Scan for the cell matching the given text and deliver its (X, Y) coordinate at center. 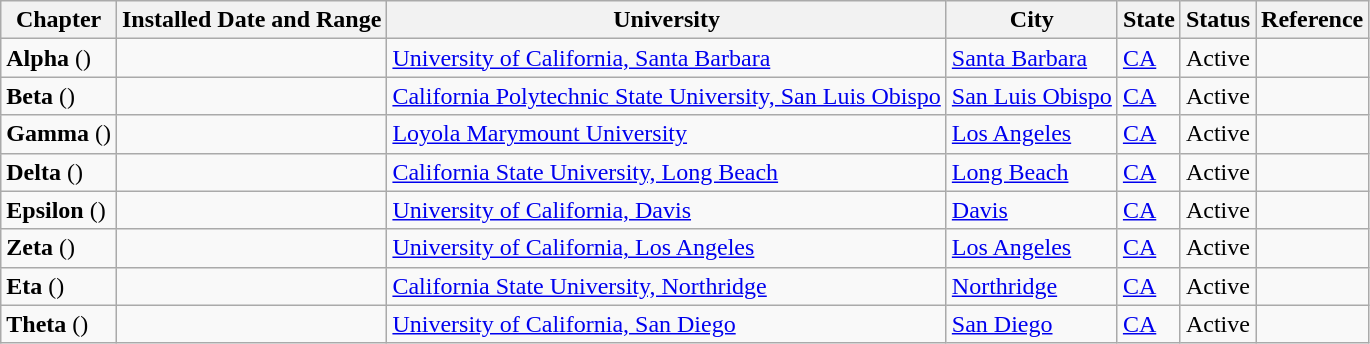
University of California, Los Angeles (666, 248)
Reference (1312, 20)
Loyola Marymount University (666, 134)
Santa Barbara (1032, 58)
San Luis Obispo (1032, 96)
California Polytechnic State University, San Luis Obispo (666, 96)
Eta () (59, 286)
University of California, Santa Barbara (666, 58)
Epsilon () (59, 210)
State (1148, 20)
California State University, Northridge (666, 286)
California State University, Long Beach (666, 172)
University (666, 20)
Gamma () (59, 134)
Alpha () (59, 58)
Delta () (59, 172)
University of California, Davis (666, 210)
University of California, San Diego (666, 324)
City (1032, 20)
Installed Date and Range (251, 20)
Northridge (1032, 286)
San Diego (1032, 324)
Status (1218, 20)
Davis (1032, 210)
Beta () (59, 96)
Theta () (59, 324)
Chapter (59, 20)
Zeta () (59, 248)
Long Beach (1032, 172)
